Locate the cell with the specified text and output its (x, y) center coordinate. 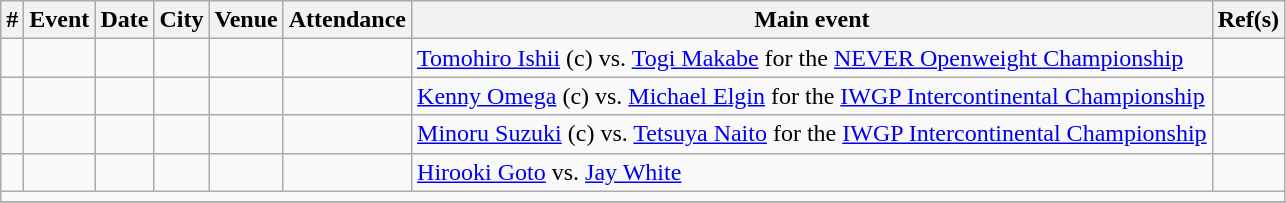
Attendance (347, 20)
Minoru Suzuki (c) vs. Tetsuya Naito for the IWGP Intercontinental Championship (812, 134)
# (12, 20)
Date (124, 20)
Event (60, 20)
Kenny Omega (c) vs. Michael Elgin for the IWGP Intercontinental Championship (812, 96)
City (182, 20)
Ref(s) (1248, 20)
Venue (246, 20)
Hirooki Goto vs. Jay White (812, 172)
Tomohiro Ishii (c) vs. Togi Makabe for the NEVER Openweight Championship (812, 58)
Main event (812, 20)
